Detect which cell encompasses the target text, then output its (X, Y) center coordinate. 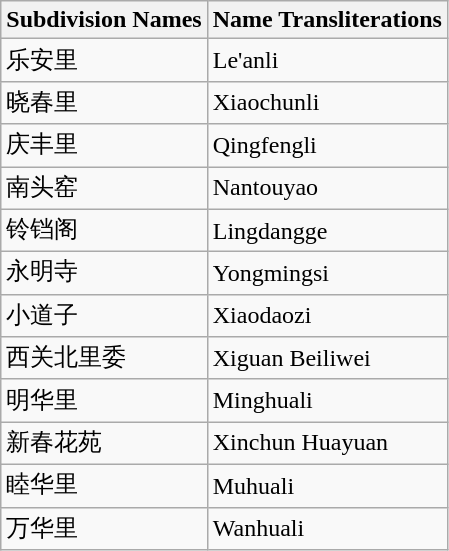
Le'anli (327, 60)
南头窑 (104, 188)
乐安里 (104, 60)
西关北里委 (104, 358)
小道子 (104, 316)
Xiguan Beiliwei (327, 358)
Yongmingsi (327, 274)
Nantouyao (327, 188)
万华里 (104, 528)
晓春里 (104, 102)
永明寺 (104, 274)
新春花苑 (104, 444)
Muhuali (327, 486)
Xiaochunli (327, 102)
庆丰里 (104, 146)
Minghuali (327, 400)
睦华里 (104, 486)
Xiaodaozi (327, 316)
Lingdangge (327, 230)
铃铛阁 (104, 230)
Name Transliterations (327, 20)
Qingfengli (327, 146)
Subdivision Names (104, 20)
明华里 (104, 400)
Xinchun Huayuan (327, 444)
Wanhuali (327, 528)
